Identify which cell holds the provided text, then report its [X, Y] central coordinate. 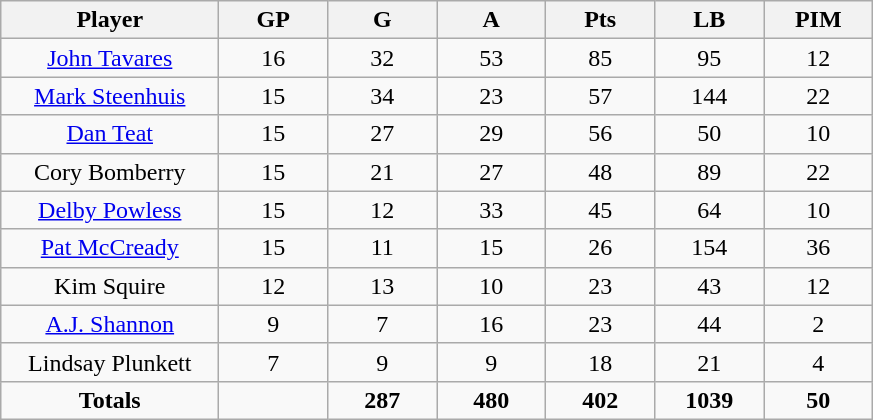
Player [110, 20]
402 [600, 400]
32 [382, 58]
Delby Powless [110, 210]
G [382, 20]
48 [600, 172]
13 [382, 286]
1039 [710, 400]
GP [274, 20]
Cory Bomberry [110, 172]
64 [710, 210]
56 [600, 134]
Dan Teat [110, 134]
LB [710, 20]
29 [492, 134]
36 [818, 248]
45 [600, 210]
2 [818, 324]
Mark Steenhuis [110, 96]
154 [710, 248]
A.J. Shannon [110, 324]
144 [710, 96]
Kim Squire [110, 286]
53 [492, 58]
John Tavares [110, 58]
89 [710, 172]
Pts [600, 20]
287 [382, 400]
85 [600, 58]
PIM [818, 20]
480 [492, 400]
Pat McCready [110, 248]
11 [382, 248]
57 [600, 96]
95 [710, 58]
Lindsay Plunkett [110, 362]
A [492, 20]
34 [382, 96]
33 [492, 210]
Totals [110, 400]
43 [710, 286]
26 [600, 248]
18 [600, 362]
44 [710, 324]
4 [818, 362]
